Search for the cell housing the specified text and yield its (x, y) center coordinate. 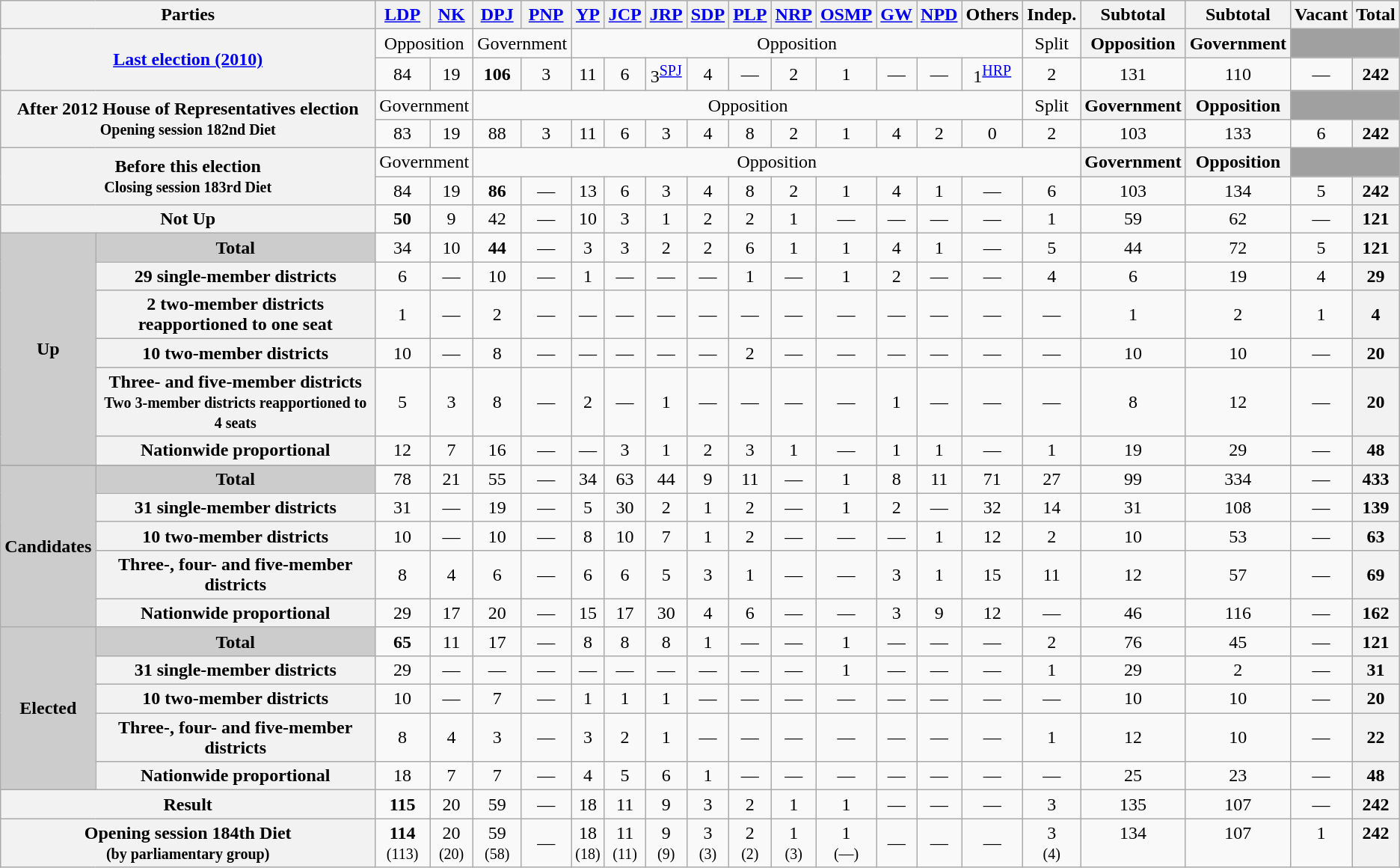
115 (402, 804)
PNP (546, 15)
131 (1133, 75)
53 (1238, 536)
27 (1051, 479)
110 (1238, 75)
133 (1238, 133)
78 (402, 479)
11(11) (625, 843)
23 (1238, 776)
3(3) (707, 843)
DPJ (497, 15)
59(58) (497, 843)
SDP (707, 15)
88 (497, 133)
Opening session 184th Diet(by parliamentary group) (188, 843)
GW (897, 15)
108 (1238, 507)
16 (497, 450)
57 (1238, 575)
99 (1133, 479)
Up (48, 349)
433 (1376, 479)
46 (1133, 613)
Result (188, 804)
YP (588, 15)
0 (992, 133)
9(9) (666, 843)
1(3) (793, 843)
21 (452, 479)
116 (1238, 613)
OSMP (846, 15)
50 (402, 219)
Not Up (188, 219)
3(4) (1051, 843)
JRP (666, 15)
2(2) (750, 843)
45 (1238, 641)
NPD (939, 15)
Before this electionClosing session 183rd Diet (188, 177)
Vacant (1321, 15)
139 (1376, 507)
NK (452, 15)
13 (588, 191)
42 (497, 219)
71 (992, 479)
3SPJ (666, 75)
NRP (793, 15)
PLP (750, 15)
Three- and five-member districtsTwo 3-member districts reapportioned to 4 seats (236, 402)
25 (1133, 776)
Last election (2010) (188, 60)
1HRP (992, 75)
114(113) (402, 843)
72 (1238, 248)
32 (992, 507)
18(18) (588, 843)
After 2012 House of Representatives electionOpening session 182nd Diet (188, 119)
22 (1376, 738)
14 (1051, 507)
29 single-member districts (236, 276)
135 (1133, 804)
20(20) (452, 843)
1(—) (846, 843)
JCP (625, 15)
Others (992, 15)
LDP (402, 15)
Indep. (1051, 15)
Elected (48, 708)
162 (1376, 613)
Parties (188, 15)
62 (1238, 219)
83 (402, 133)
106 (497, 75)
86 (497, 191)
76 (1133, 641)
334 (1238, 479)
65 (402, 641)
69 (1376, 575)
Candidates (48, 546)
2 two-member districtsreapportioned to one seat (236, 314)
55 (497, 479)
